Output the [x, y] coordinate of the center of the cell containing the given text.  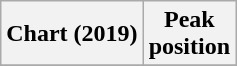
Chart (2019) [72, 34]
Peakposition [189, 34]
